Capture the cell that displays the provided text and extract its (X, Y) central coordinate. 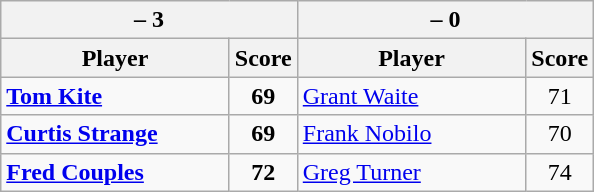
70 (560, 134)
– 3 (150, 20)
Fred Couples (116, 172)
Curtis Strange (116, 134)
Tom Kite (116, 96)
– 0 (446, 20)
Grant Waite (412, 96)
72 (263, 172)
Frank Nobilo (412, 134)
74 (560, 172)
Greg Turner (412, 172)
71 (560, 96)
